Locate the cell with the specified text and output its (X, Y) center coordinate. 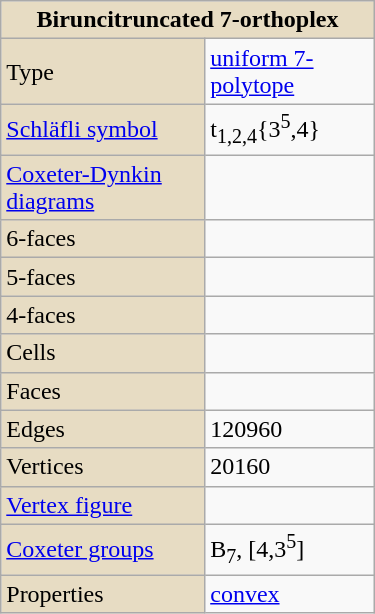
20160 (290, 467)
B7, [4,35] (290, 550)
Vertex figure (103, 505)
Biruncitruncated 7-orthoplex (188, 20)
Edges (103, 429)
Cells (103, 353)
uniform 7-polytope (290, 72)
Schläfli symbol (103, 130)
Properties (103, 594)
t1,2,4{35,4} (290, 130)
Faces (103, 391)
4-faces (103, 315)
Type (103, 72)
convex (290, 594)
Vertices (103, 467)
Coxeter groups (103, 550)
120960 (290, 429)
Coxeter-Dynkin diagrams (103, 188)
5-faces (103, 277)
6-faces (103, 239)
